Extract the [x, y] coordinate from the center of the cell holding the provided text.  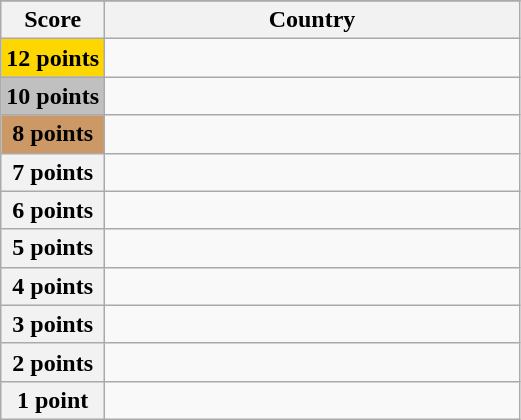
Score [53, 20]
5 points [53, 248]
4 points [53, 286]
1 point [53, 400]
Country [312, 20]
2 points [53, 362]
12 points [53, 58]
7 points [53, 172]
3 points [53, 324]
6 points [53, 210]
10 points [53, 96]
8 points [53, 134]
